Determine the [x, y] coordinate at the center of the cell enclosing the given text.  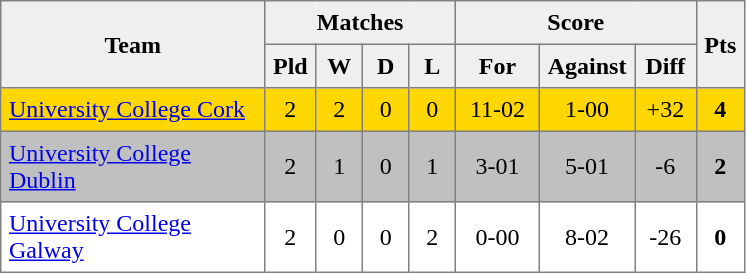
D [385, 66]
Against [586, 66]
For [497, 66]
L [432, 66]
-26 [666, 237]
Pld [290, 66]
-6 [666, 166]
Diff [666, 66]
4 [720, 110]
5-01 [586, 166]
+32 [666, 110]
University College Cork [133, 110]
Team [133, 44]
Pts [720, 44]
University College Galway [133, 237]
Matches [360, 23]
11-02 [497, 110]
1-00 [586, 110]
8-02 [586, 237]
W [339, 66]
Score [576, 23]
3-01 [497, 166]
University College Dublin [133, 166]
0-00 [497, 237]
